Return the (x, y) coordinate for the center point of the cell that contains the specified text.  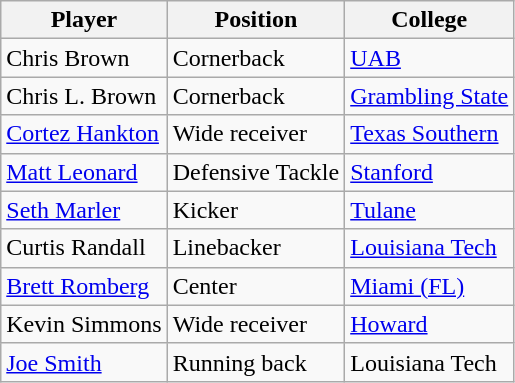
Chris Brown (84, 58)
Matt Leonard (84, 172)
Brett Romberg (84, 286)
Miami (FL) (430, 286)
Curtis Randall (84, 248)
Kevin Simmons (84, 324)
Chris L. Brown (84, 96)
Grambling State (430, 96)
Cortez Hankton (84, 134)
Howard (430, 324)
College (430, 20)
UAB (430, 58)
Player (84, 20)
Position (256, 20)
Tulane (430, 210)
Center (256, 286)
Defensive Tackle (256, 172)
Joe Smith (84, 362)
Stanford (430, 172)
Seth Marler (84, 210)
Texas Southern (430, 134)
Running back (256, 362)
Linebacker (256, 248)
Kicker (256, 210)
